Output the [x, y] coordinate of the center of the cell containing the given text.  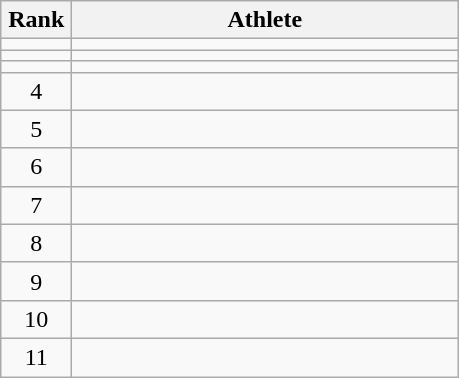
6 [36, 167]
9 [36, 281]
7 [36, 205]
8 [36, 243]
10 [36, 319]
5 [36, 129]
11 [36, 357]
4 [36, 91]
Athlete [265, 20]
Rank [36, 20]
